From the cell containing the given text, extract its center point as [X, Y] coordinate. 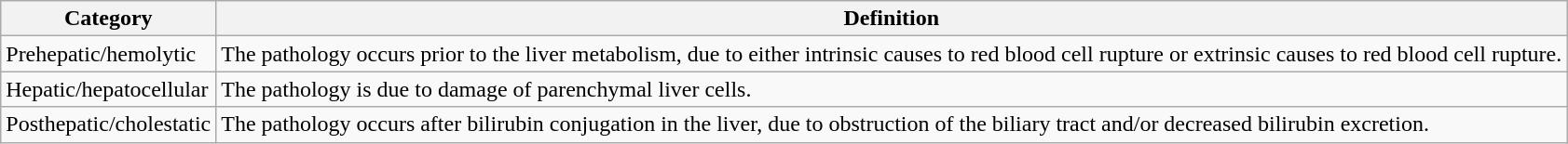
Prehepatic/hemolytic [108, 54]
Posthepatic/cholestatic [108, 124]
Category [108, 19]
Hepatic/hepatocellular [108, 89]
The pathology is due to damage of parenchymal liver cells. [892, 89]
Definition [892, 19]
The pathology occurs after bilirubin conjugation in the liver, due to obstruction of the biliary tract and/or decreased bilirubin excretion. [892, 124]
